Extract the [X, Y] coordinate from the center of the cell holding the provided text.  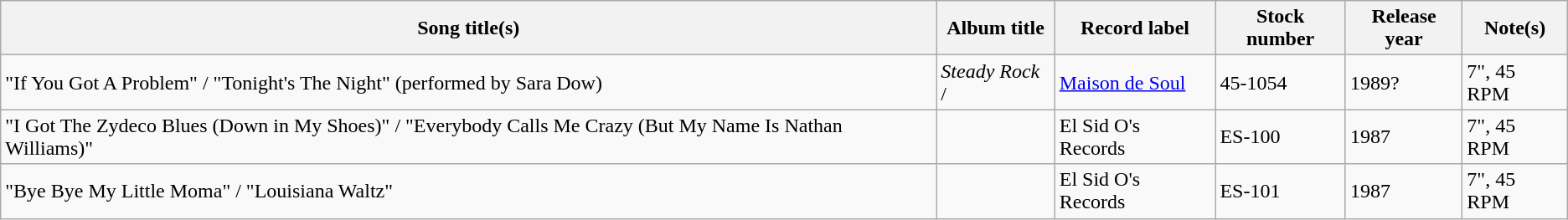
Record label [1135, 28]
1989? [1404, 82]
Album title [995, 28]
Stock number [1280, 28]
45-1054 [1280, 82]
"If You Got A Problem" / "Tonight's The Night" (performed by Sara Dow) [469, 82]
Release year [1404, 28]
"I Got The Zydeco Blues (Down in My Shoes)" / "Everybody Calls Me Crazy (But My Name Is Nathan Williams)" [469, 137]
ES-100 [1280, 137]
Song title(s) [469, 28]
"Bye Bye My Little Moma" / "Louisiana Waltz" [469, 191]
ES-101 [1280, 191]
Maison de Soul [1135, 82]
Note(s) [1514, 28]
Steady Rock / [995, 82]
